Pinpoint the cell where the given text exists, returning its (x, y) midpoint coordinate. 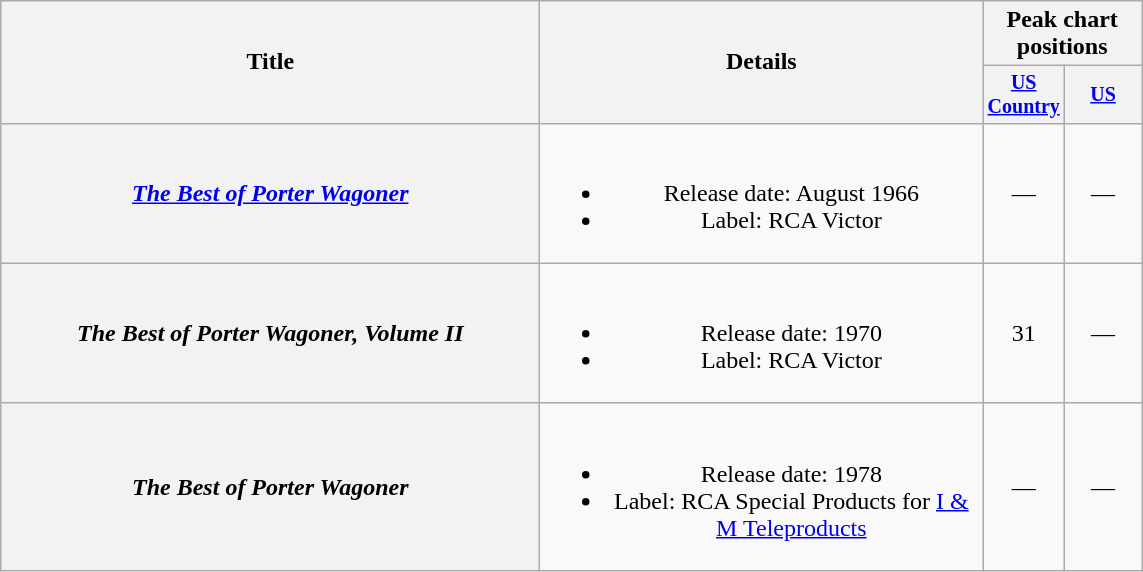
Title (270, 62)
Details (762, 62)
Release date: 1978Label: RCA Special Products for I & M Teleproducts (762, 486)
US (1104, 94)
Peak chartpositions (1062, 34)
The Best of Porter Wagoner, Volume II (270, 333)
Release date: 1970Label: RCA Victor (762, 333)
US Country (1024, 94)
Release date: August 1966Label: RCA Victor (762, 193)
31 (1024, 333)
